Provide the [X, Y] coordinate of the cell's center where the given text is located.  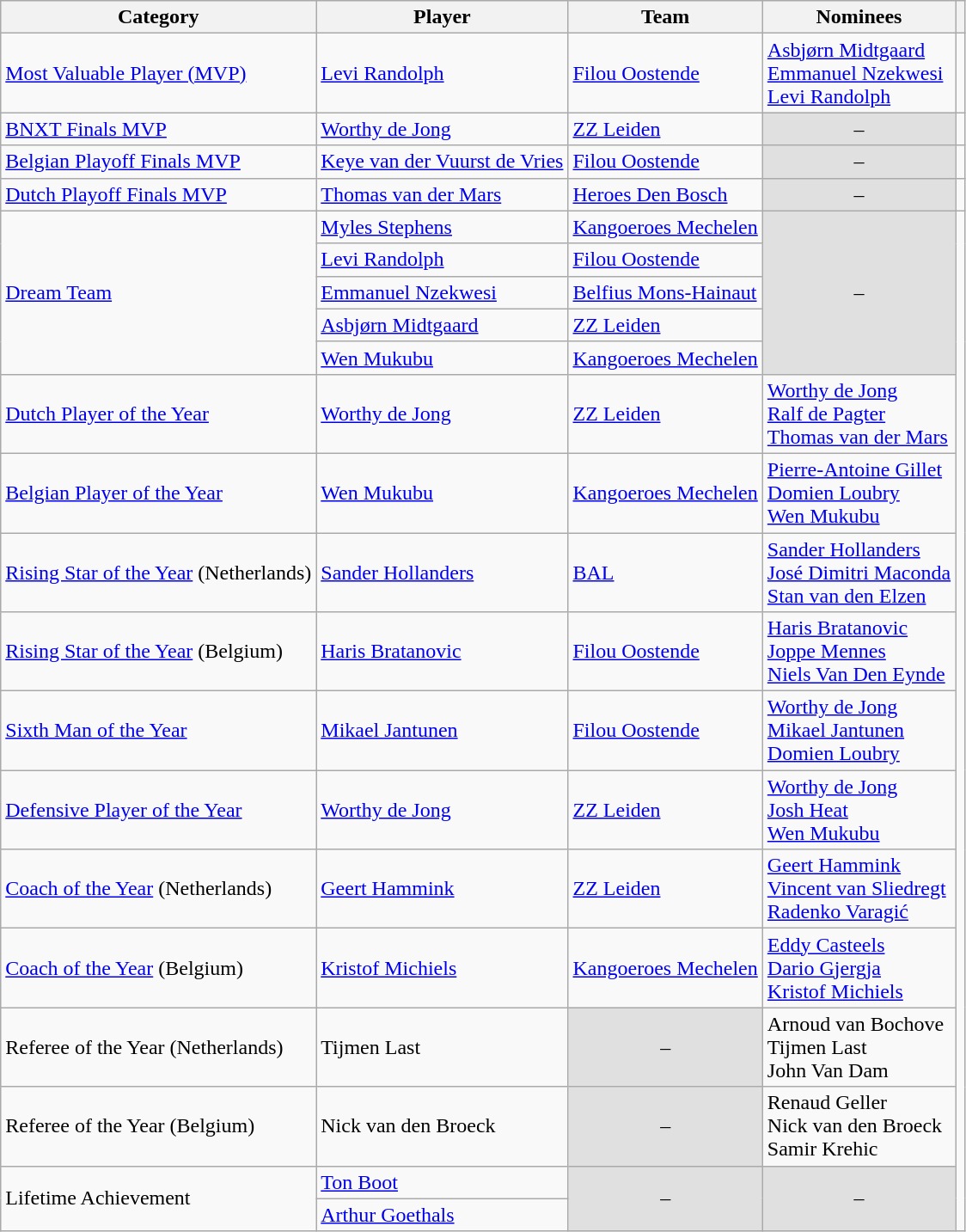
Thomas van der Mars [442, 194]
Sander Hollanders José Dimitri Maconda Stan van den Elzen [859, 573]
Kristof Michiels [442, 968]
Asbjørn Midtgaard Emmanuel Nzekwesi Levi Randolph [859, 73]
Myles Stephens [442, 227]
Eddy Casteels Dario Gjergja Kristof Michiels [859, 968]
Renaud Geller Nick van den Broeck Samir Krehic [859, 1126]
Coach of the Year (Netherlands) [158, 889]
Sander Hollanders [442, 573]
Belgian Playoff Finals MVP [158, 162]
Belfius Mons-Hainaut [665, 292]
Team [665, 17]
Worthy de Jong Ralf de Pagter Thomas van der Mars [859, 414]
Pierre-Antoine Gillet Domien Loubry Wen Mukubu [859, 493]
Haris Bratanovic [442, 652]
Geert Hammink [442, 889]
Mikael Jantunen [442, 731]
Arthur Goethals [442, 1215]
Sixth Man of the Year [158, 731]
Referee of the Year (Belgium) [158, 1126]
BNXT Finals MVP [158, 129]
Player [442, 17]
Most Valuable Player (MVP) [158, 73]
Category [158, 17]
Heroes Den Bosch [665, 194]
Belgian Player of the Year [158, 493]
Emmanuel Nzekwesi [442, 292]
Nominees [859, 17]
Dutch Playoff Finals MVP [158, 194]
Worthy de Jong Mikael Jantunen Domien Loubry [859, 731]
Arnoud van Bochove Tijmen Last John Van Dam [859, 1047]
Tijmen Last [442, 1047]
Haris Bratanovic Joppe Mennes Niels Van Den Eynde [859, 652]
Ton Boot [442, 1182]
Defensive Player of the Year [158, 810]
Lifetime Achievement [158, 1198]
Worthy de Jong Josh Heat Wen Mukubu [859, 810]
Rising Star of the Year (Belgium) [158, 652]
Coach of the Year (Belgium) [158, 968]
Dutch Player of the Year [158, 414]
Dream Team [158, 292]
Rising Star of the Year (Netherlands) [158, 573]
Nick van den Broeck [442, 1126]
Geert Hammink Vincent van Sliedregt Radenko Varagić [859, 889]
Referee of the Year (Netherlands) [158, 1047]
Asbjørn Midtgaard [442, 325]
BAL [665, 573]
Keye van der Vuurst de Vries [442, 162]
